From the cell containing the given text, extract its center point as (X, Y) coordinate. 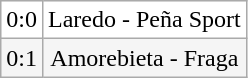
Laredo - Peña Sport (144, 20)
0:0 (22, 20)
Amorebieta - Fraga (144, 58)
0:1 (22, 58)
